Find where the given text appears and provide that cell's center as (x, y) coordinate. 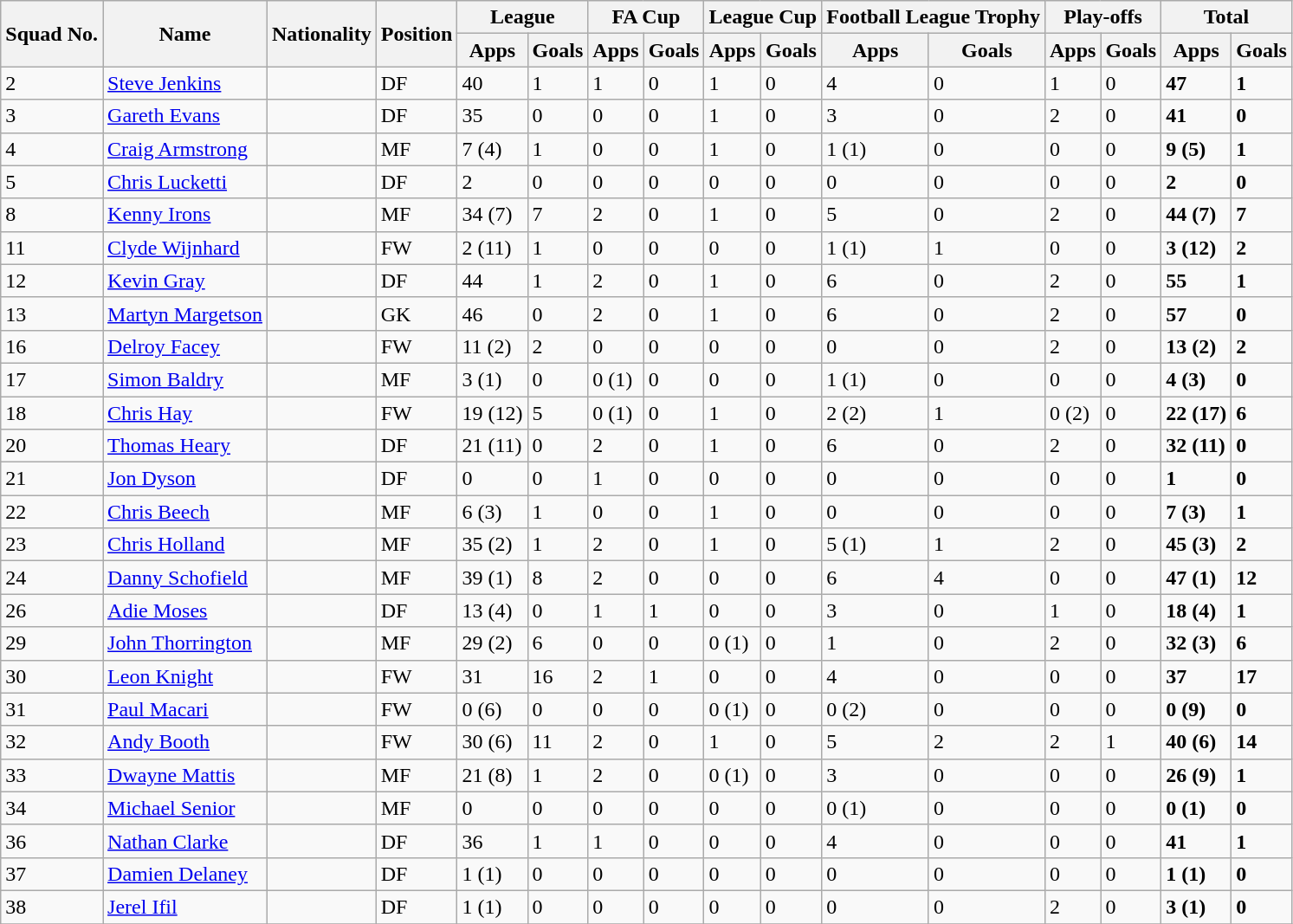
Martyn Margetson (185, 313)
39 (1) (492, 578)
5 (1) (876, 545)
Simon Baldry (185, 379)
2 (11) (492, 248)
14 (1262, 742)
7 (4) (492, 149)
Football League Trophy (934, 17)
55 (1197, 281)
Jerel Ifil (185, 907)
29 (2) (492, 643)
Damien Delaney (185, 874)
Steve Jenkins (185, 83)
Danny Schofield (185, 578)
Gareth Evans (185, 116)
Clyde Wijnhard (185, 248)
18 (52, 413)
23 (52, 545)
30 (6) (492, 742)
44 (492, 281)
Dwayne Mattis (185, 775)
Chris Lucketti (185, 182)
13 (2) (1197, 346)
9 (5) (1197, 149)
47 (1) (1197, 578)
3 (12) (1197, 248)
0 (9) (1197, 709)
18 (4) (1197, 611)
40 (6) (1197, 742)
Delroy Facey (185, 346)
John Thorrington (185, 643)
0 (6) (492, 709)
Andy Booth (185, 742)
Name (185, 34)
11 (2) (492, 346)
GK (417, 313)
Chris Beech (185, 512)
Craig Armstrong (185, 149)
Total (1226, 17)
7 (3) (1197, 512)
32 (3) (1197, 643)
44 (7) (1197, 215)
Kevin Gray (185, 281)
38 (52, 907)
22 (52, 512)
Play-offs (1102, 17)
4 (3) (1197, 379)
21 (11) (492, 446)
13 (52, 313)
Jon Dyson (185, 479)
Paul Macari (185, 709)
Nationality (321, 34)
Kenny Irons (185, 215)
Adie Moses (185, 611)
13 (4) (492, 611)
45 (3) (1197, 545)
20 (52, 446)
46 (492, 313)
26 (52, 611)
Thomas Heary (185, 446)
34 (52, 808)
32 (52, 742)
33 (52, 775)
Position (417, 34)
21 (8) (492, 775)
29 (52, 643)
Leon Knight (185, 676)
30 (52, 676)
League (523, 17)
Chris Holland (185, 545)
League Cup (763, 17)
6 (3) (492, 512)
Squad No. (52, 34)
57 (1197, 313)
40 (492, 83)
35 (492, 116)
32 (11) (1197, 446)
Nathan Clarke (185, 841)
34 (7) (492, 215)
26 (9) (1197, 775)
Chris Hay (185, 413)
47 (1197, 83)
2 (2) (876, 413)
19 (12) (492, 413)
Michael Senior (185, 808)
21 (52, 479)
FA Cup (646, 17)
24 (52, 578)
22 (17) (1197, 413)
35 (2) (492, 545)
